Return the [X, Y] coordinate for the center point of the cell that contains the specified text.  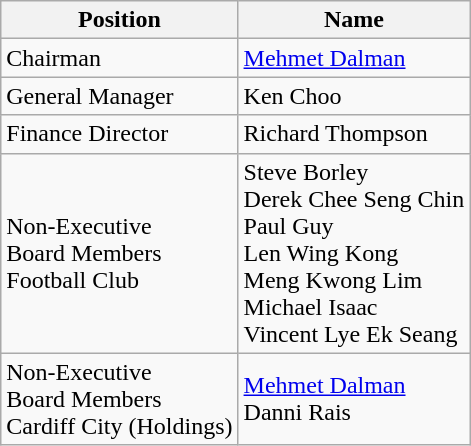
General Manager [120, 96]
Chairman [120, 58]
Mehmet DalmanDanni Rais [354, 399]
Mehmet Dalman [354, 58]
Position [120, 20]
Richard Thompson [354, 134]
Finance Director [120, 134]
Non-ExecutiveBoard MembersCardiff City (Holdings) [120, 399]
Ken Choo [354, 96]
Non-ExecutiveBoard MembersFootball Club [120, 253]
Steve Borley Derek Chee Seng Chin Paul Guy Len Wing Kong Meng Kwong Lim Michael Isaac Vincent Lye Ek Seang [354, 253]
Name [354, 20]
